Return (X, Y) of the center of cell containing provided text 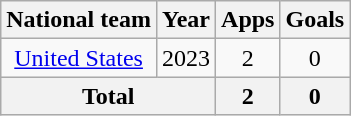
United States (79, 58)
Apps (248, 20)
Year (186, 20)
National team (79, 20)
Total (108, 96)
Goals (315, 20)
2023 (186, 58)
